Detect which cell encompasses the target text, then output its [x, y] center coordinate. 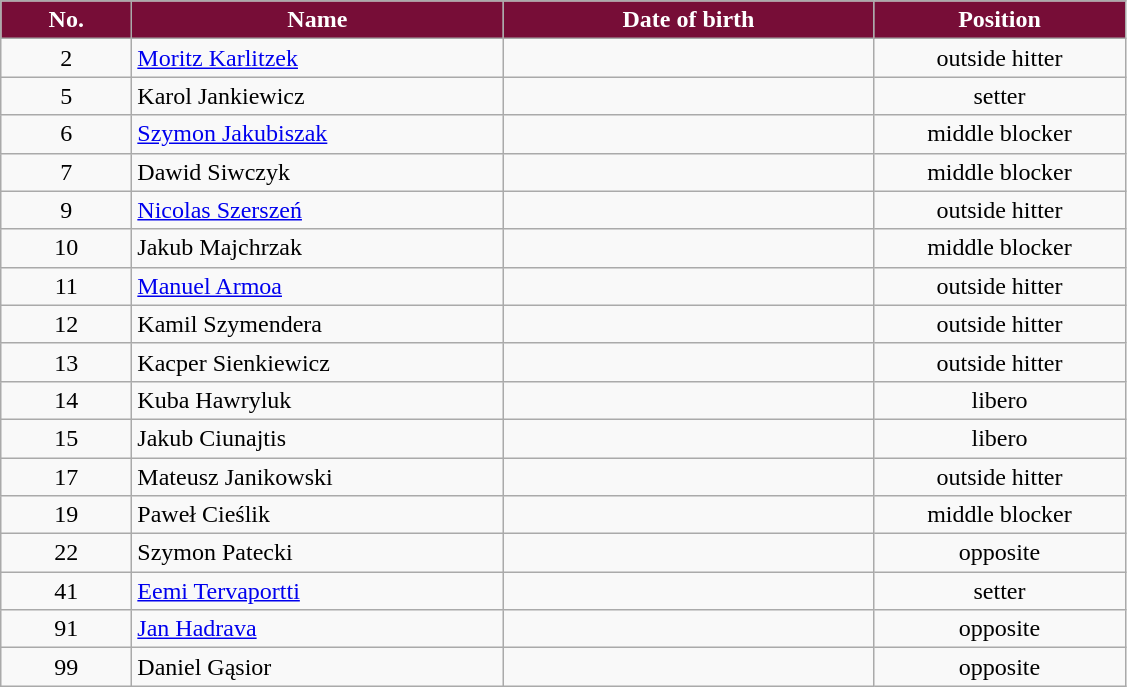
Szymon Patecki [318, 553]
Kamil Szymendera [318, 324]
41 [66, 591]
Szymon Jakubiszak [318, 134]
Kacper Sienkiewicz [318, 362]
17 [66, 477]
Jakub Majchrzak [318, 248]
Position [1000, 20]
12 [66, 324]
Manuel Armoa [318, 286]
13 [66, 362]
Paweł Cieślik [318, 515]
91 [66, 629]
9 [66, 210]
Name [318, 20]
Eemi Tervaportti [318, 591]
Date of birth [688, 20]
Nicolas Szerszeń [318, 210]
Daniel Gąsior [318, 667]
14 [66, 400]
6 [66, 134]
Karol Jankiewicz [318, 96]
11 [66, 286]
19 [66, 515]
Dawid Siwczyk [318, 172]
2 [66, 58]
Mateusz Janikowski [318, 477]
Moritz Karlitzek [318, 58]
5 [66, 96]
No. [66, 20]
7 [66, 172]
15 [66, 438]
22 [66, 553]
10 [66, 248]
Jan Hadrava [318, 629]
Jakub Ciunajtis [318, 438]
99 [66, 667]
Kuba Hawryluk [318, 400]
